Scan for the cell matching the given text and deliver its [x, y] coordinate at center. 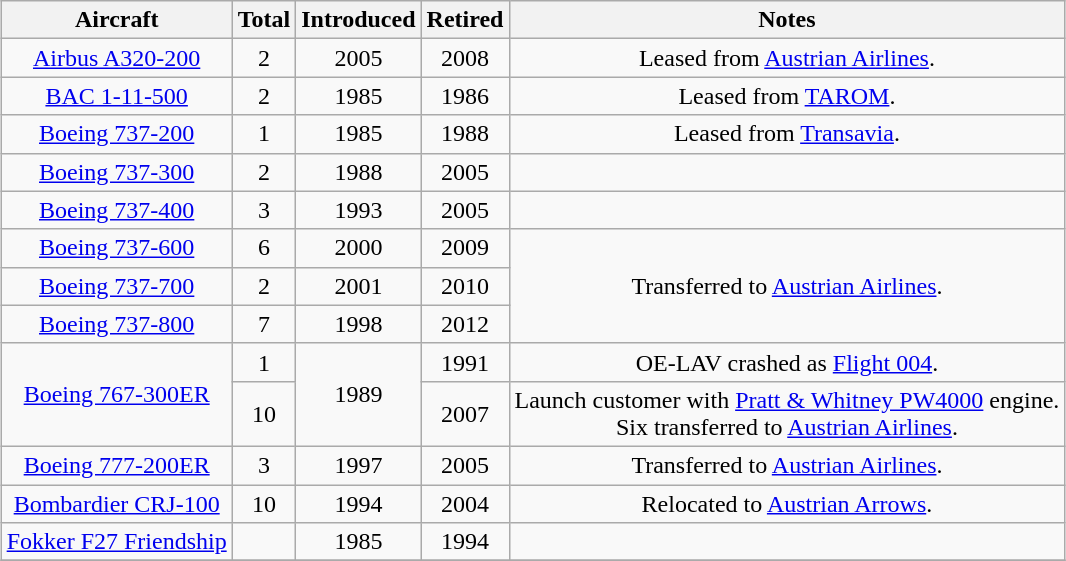
1997 [358, 465]
Aircraft [116, 20]
6 [264, 248]
Leased from TAROM. [787, 96]
2004 [465, 503]
Leased from Austrian Airlines. [787, 58]
2008 [465, 58]
Boeing 737-200 [116, 134]
Boeing 737-800 [116, 324]
Introduced [358, 20]
Leased from Transavia. [787, 134]
7 [264, 324]
Boeing 737-400 [116, 210]
Airbus A320-200 [116, 58]
Boeing 767-300ER [116, 394]
1998 [358, 324]
Retired [465, 20]
Fokker F27 Friendship [116, 542]
2010 [465, 286]
1991 [465, 362]
Boeing 737-700 [116, 286]
Notes [787, 20]
1989 [358, 394]
Bombardier CRJ-100 [116, 503]
BAC 1-11-500 [116, 96]
Launch customer with Pratt & Whitney PW4000 engine.Six transferred to Austrian Airlines. [787, 414]
2007 [465, 414]
Boeing 777-200ER [116, 465]
2012 [465, 324]
Total [264, 20]
Relocated to Austrian Arrows. [787, 503]
Boeing 737-300 [116, 172]
Boeing 737-600 [116, 248]
1986 [465, 96]
OE-LAV crashed as Flight 004. [787, 362]
2000 [358, 248]
2009 [465, 248]
1993 [358, 210]
2001 [358, 286]
